Provide the (X, Y) coordinate of the cell's center where the given text is located.  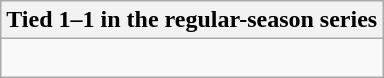
Tied 1–1 in the regular-season series (192, 20)
